Identify which cell holds the provided text, then report its [x, y] central coordinate. 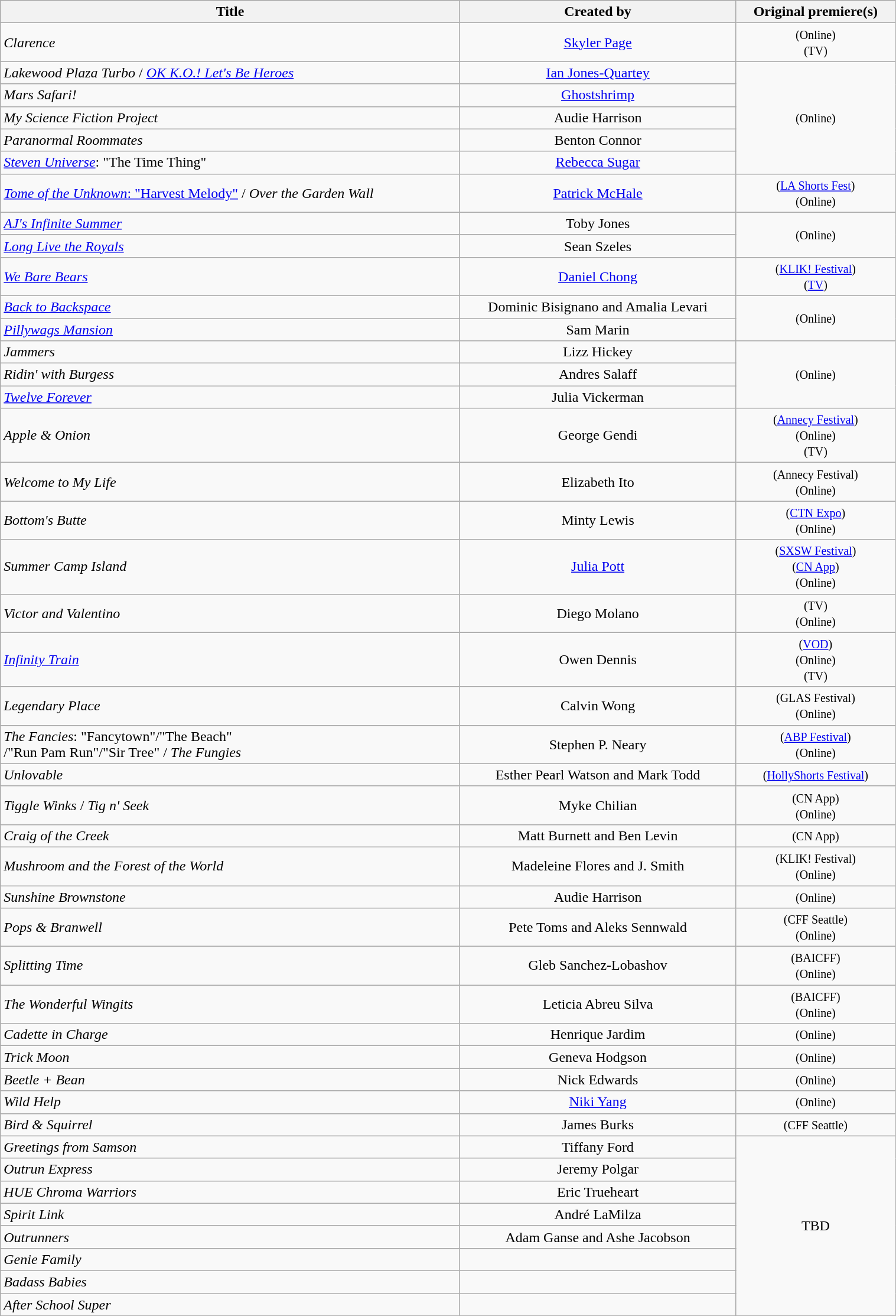
AJ's Infinite Summer [230, 223]
Splitting Time [230, 966]
Created by [598, 12]
Mushroom and the Forest of the World [230, 866]
Title [230, 12]
Tome of the Unknown: "Harvest Melody" / Over the Garden Wall [230, 193]
Bird & Squirrel [230, 1125]
Calvin Wong [598, 706]
Andres Salaff [598, 375]
Gleb Sanchez-Lobashov [598, 966]
Jammers [230, 352]
Mars Safari! [230, 95]
Sam Marin [598, 329]
Steven Universe: "The Time Thing" [230, 163]
(GLAS Festival) (Online) [816, 706]
Paranormal Roommates [230, 140]
Jeremy Polgar [598, 1169]
My Science Fiction Project [230, 118]
Apple & Onion [230, 436]
Tiggle Winks / Tig n' Seek [230, 805]
Geneva Hodgson [598, 1057]
Esther Pearl Watson and Mark Todd [598, 775]
Julia Pott [598, 567]
Ghostshrimp [598, 95]
(HollyShorts Festival) [816, 775]
Owen Dennis [598, 659]
Outrunners [230, 1237]
(LA Shorts Fest) (Online) [816, 193]
HUE Chroma Warriors [230, 1192]
TBD [816, 1226]
George Gendi [598, 436]
Ian Jones-Quartey [598, 73]
Wild Help [230, 1102]
(TV) (Online) [816, 613]
Clarence [230, 43]
Summer Camp Island [230, 567]
Craig of the Creek [230, 836]
Cadette in Charge [230, 1035]
Lizz Hickey [598, 352]
Pillywags Mansion [230, 329]
(KLIK! Festival) (Online) [816, 866]
(Annecy Festival) (Online) (TV) [816, 436]
Beetle + Bean [230, 1080]
Eric Trueheart [598, 1192]
Henrique Jardim [598, 1035]
Tiffany Ford [598, 1147]
Rebecca Sugar [598, 163]
Infinity Train [230, 659]
Greetings from Samson [230, 1147]
Stephen P. Neary [598, 745]
Badass Babies [230, 1282]
(SXSW Festival) (CN App) (Online) [816, 567]
Outrun Express [230, 1169]
Original premiere(s) [816, 12]
The Wonderful Wingits [230, 1005]
Benton Connor [598, 140]
Diego Molano [598, 613]
(Online) (TV) [816, 43]
André LaMilza [598, 1214]
Trick Moon [230, 1057]
Lakewood Plaza Turbo / OK K.O.! Let's Be Heroes [230, 73]
Dominic Bisignano and Amalia Levari [598, 307]
Genie Family [230, 1259]
Patrick McHale [598, 193]
(CFF Seattle) [816, 1125]
Pete Toms and Aleks Sennwald [598, 928]
(CTN Expo) (Online) [816, 520]
(ABP Festival) (Online) [816, 745]
(VOD) (Online) (TV) [816, 659]
Niki Yang [598, 1102]
Welcome to My Life [230, 482]
(CFF Seattle) (Online) [816, 928]
Long Live the Royals [230, 246]
Twelve Forever [230, 397]
(Annecy Festival) (Online) [816, 482]
Sean Szeles [598, 246]
Minty Lewis [598, 520]
Adam Ganse and Ashe Jacobson [598, 1237]
After School Super [230, 1304]
Matt Burnett and Ben Levin [598, 836]
Legendary Place [230, 706]
We Bare Bears [230, 277]
Skyler Page [598, 43]
Unlovable [230, 775]
Julia Vickerman [598, 397]
Madeleine Flores and J. Smith [598, 866]
Victor and Valentino [230, 613]
Sunshine Brownstone [230, 896]
Pops & Branwell [230, 928]
Elizabeth Ito [598, 482]
Myke Chilian [598, 805]
Leticia Abreu Silva [598, 1005]
(KLIK! Festival) (TV) [816, 277]
(CN App) (Online) [816, 805]
Toby Jones [598, 223]
The Fancies: "Fancytown"/"The Beach"/"Run Pam Run"/"Sir Tree" / The Fungies [230, 745]
Nick Edwards [598, 1080]
Daniel Chong [598, 277]
James Burks [598, 1125]
Bottom's Butte [230, 520]
(CN App) [816, 836]
Back to Backspace [230, 307]
Ridin' with Burgess [230, 375]
Spirit Link [230, 1214]
